Detect which cell encompasses the target text, then output its [x, y] center coordinate. 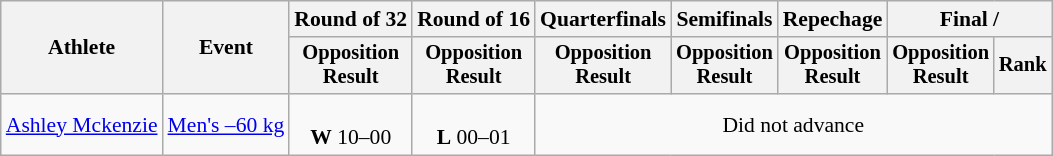
Event [226, 48]
Did not advance [793, 124]
Ashley Mckenzie [82, 124]
Quarterfinals [603, 19]
Semifinals [724, 19]
L 00–01 [474, 124]
Athlete [82, 48]
Final / [969, 19]
Rank [1023, 66]
W 10–00 [350, 124]
Round of 16 [474, 19]
Repechage [833, 19]
Round of 32 [350, 19]
Men's –60 kg [226, 124]
